Find where the given text appears and provide that cell's center as (x, y) coordinate. 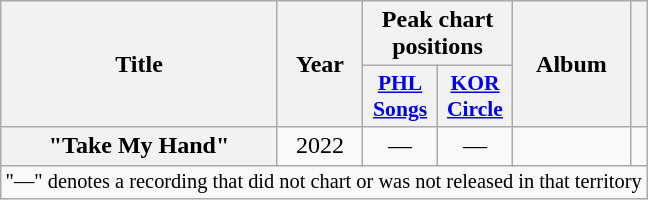
Title (140, 64)
2022 (320, 146)
Album (571, 64)
"—" denotes a recording that did not chart or was not released in that territory (324, 182)
"Take My Hand" (140, 146)
Year (320, 64)
KOR Circle (476, 96)
PHL Songs (400, 96)
Peak chart positions (438, 34)
